Identify which cell holds the provided text, then report its (x, y) central coordinate. 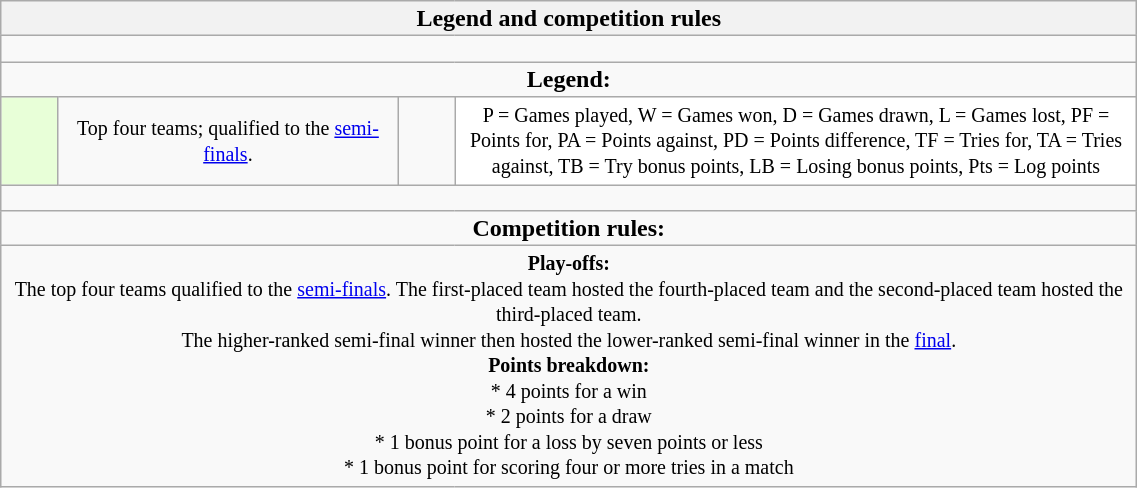
Legend and competition rules (569, 18)
Competition rules: (569, 228)
Top four teams; qualified to the semi-finals. (228, 141)
Legend: (569, 80)
